Identify which cell holds the provided text, then report its [X, Y] central coordinate. 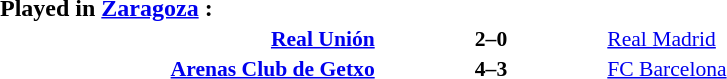
2–0 [492, 38]
